Identify which cell holds the provided text, then report its [x, y] central coordinate. 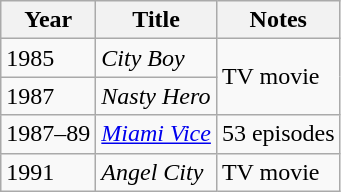
Title [156, 20]
Nasty Hero [156, 96]
53 episodes [278, 134]
Year [48, 20]
City Boy [156, 58]
Notes [278, 20]
Angel City [156, 172]
1987–89 [48, 134]
1987 [48, 96]
1991 [48, 172]
1985 [48, 58]
Miami Vice [156, 134]
